Detect which cell encompasses the target text, then output its (x, y) center coordinate. 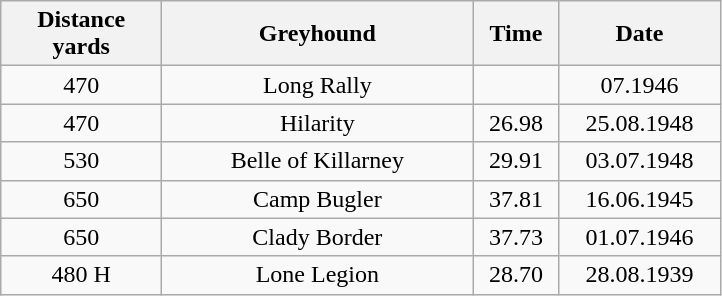
28.08.1939 (640, 275)
Distanceyards (82, 34)
Camp Bugler (318, 199)
Date (640, 34)
07.1946 (640, 85)
16.06.1945 (640, 199)
37.81 (516, 199)
Long Rally (318, 85)
480 H (82, 275)
Clady Border (318, 237)
01.07.1946 (640, 237)
Belle of Killarney (318, 161)
Time (516, 34)
Greyhound (318, 34)
530 (82, 161)
37.73 (516, 237)
03.07.1948 (640, 161)
25.08.1948 (640, 123)
26.98 (516, 123)
29.91 (516, 161)
28.70 (516, 275)
Hilarity (318, 123)
Lone Legion (318, 275)
